Scan for the cell matching the given text and deliver its [x, y] coordinate at center. 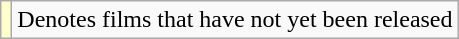
Denotes films that have not yet been released [235, 20]
